Identify which cell holds the provided text, then report its [x, y] central coordinate. 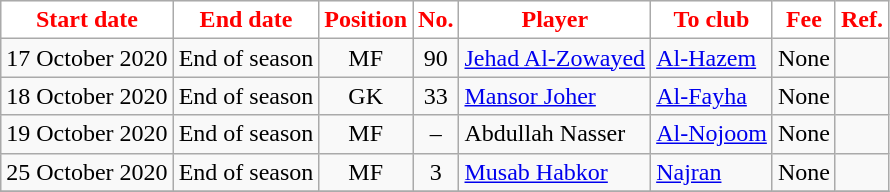
19 October 2020 [87, 134]
Jehad Al-Zowayed [555, 58]
90 [436, 58]
GK [366, 96]
Al-Fayha [712, 96]
Musab Habkor [555, 172]
No. [436, 20]
Player [555, 20]
3 [436, 172]
Al-Nojoom [712, 134]
Ref. [862, 20]
Position [366, 20]
Abdullah Nasser [555, 134]
To club [712, 20]
– [436, 134]
Najran [712, 172]
End date [246, 20]
Mansor Joher [555, 96]
33 [436, 96]
18 October 2020 [87, 96]
Start date [87, 20]
17 October 2020 [87, 58]
Fee [804, 20]
25 October 2020 [87, 172]
Al-Hazem [712, 58]
